Output the (x, y) coordinate of the center of the cell containing the given text.  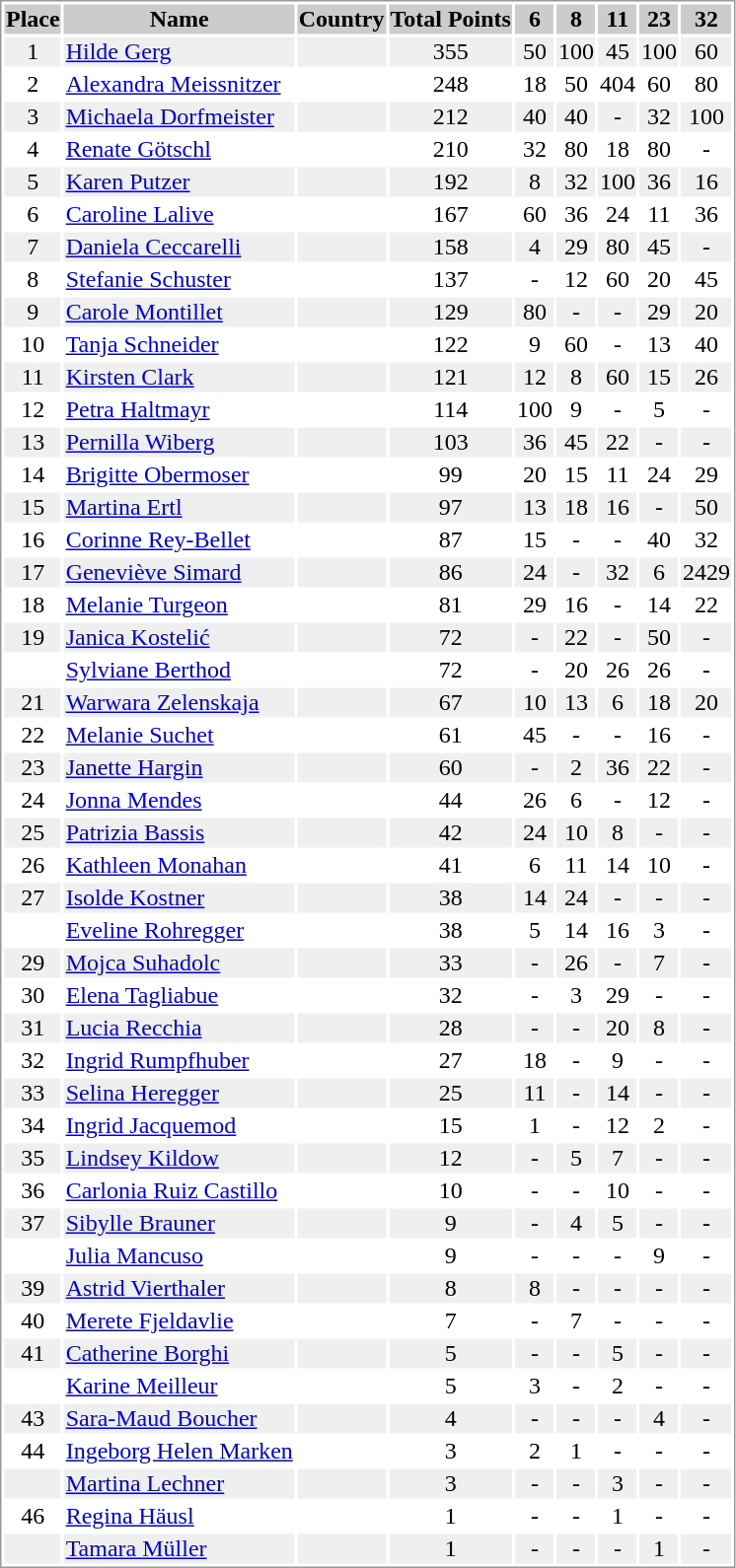
46 (33, 1516)
Hilde Gerg (180, 52)
Ingeborg Helen Marken (180, 1451)
210 (450, 149)
Merete Fjeldavlie (180, 1320)
Karine Meilleur (180, 1386)
Sara-Maud Boucher (180, 1419)
Melanie Suchet (180, 735)
Tanja Schneider (180, 344)
19 (33, 638)
34 (33, 1125)
17 (33, 573)
Janette Hargin (180, 768)
86 (450, 573)
Michaela Dorfmeister (180, 117)
Patrizia Bassis (180, 833)
137 (450, 279)
212 (450, 117)
Name (180, 19)
158 (450, 248)
67 (450, 703)
81 (450, 605)
28 (450, 1029)
Isolde Kostner (180, 898)
31 (33, 1029)
Karen Putzer (180, 182)
Catherine Borghi (180, 1354)
61 (450, 735)
Lucia Recchia (180, 1029)
Daniela Ceccarelli (180, 248)
114 (450, 409)
Ingrid Rumpfhuber (180, 1060)
Lindsey Kildow (180, 1159)
Warwara Zelenskaja (180, 703)
Astrid Vierthaler (180, 1289)
Elena Tagliabue (180, 995)
Martina Lechner (180, 1484)
Julia Mancuso (180, 1255)
Renate Götschl (180, 149)
Carole Montillet (180, 313)
Place (33, 19)
129 (450, 313)
Martina Ertl (180, 508)
248 (450, 84)
43 (33, 1419)
42 (450, 833)
Stefanie Schuster (180, 279)
Regina Häusl (180, 1516)
37 (33, 1224)
87 (450, 539)
Mojca Suhadolc (180, 963)
Eveline Rohregger (180, 930)
2429 (706, 573)
Sylviane Berthod (180, 670)
97 (450, 508)
Pernilla Wiberg (180, 443)
Carlonia Ruiz Castillo (180, 1190)
Corinne Rey-Bellet (180, 539)
Selina Heregger (180, 1094)
Alexandra Meissnitzer (180, 84)
Caroline Lalive (180, 214)
35 (33, 1159)
167 (450, 214)
Ingrid Jacquemod (180, 1125)
Petra Haltmayr (180, 409)
122 (450, 344)
404 (618, 84)
Brigitte Obermoser (180, 474)
Total Points (450, 19)
39 (33, 1289)
121 (450, 378)
Tamara Müller (180, 1549)
Sibylle Brauner (180, 1224)
Geneviève Simard (180, 573)
Janica Kostelić (180, 638)
Jonna Mendes (180, 800)
30 (33, 995)
Kirsten Clark (180, 378)
21 (33, 703)
Melanie Turgeon (180, 605)
Country (341, 19)
Kathleen Monahan (180, 865)
355 (450, 52)
103 (450, 443)
99 (450, 474)
192 (450, 182)
